Return the [X, Y] coordinate for the center point of the cell that contains the specified text.  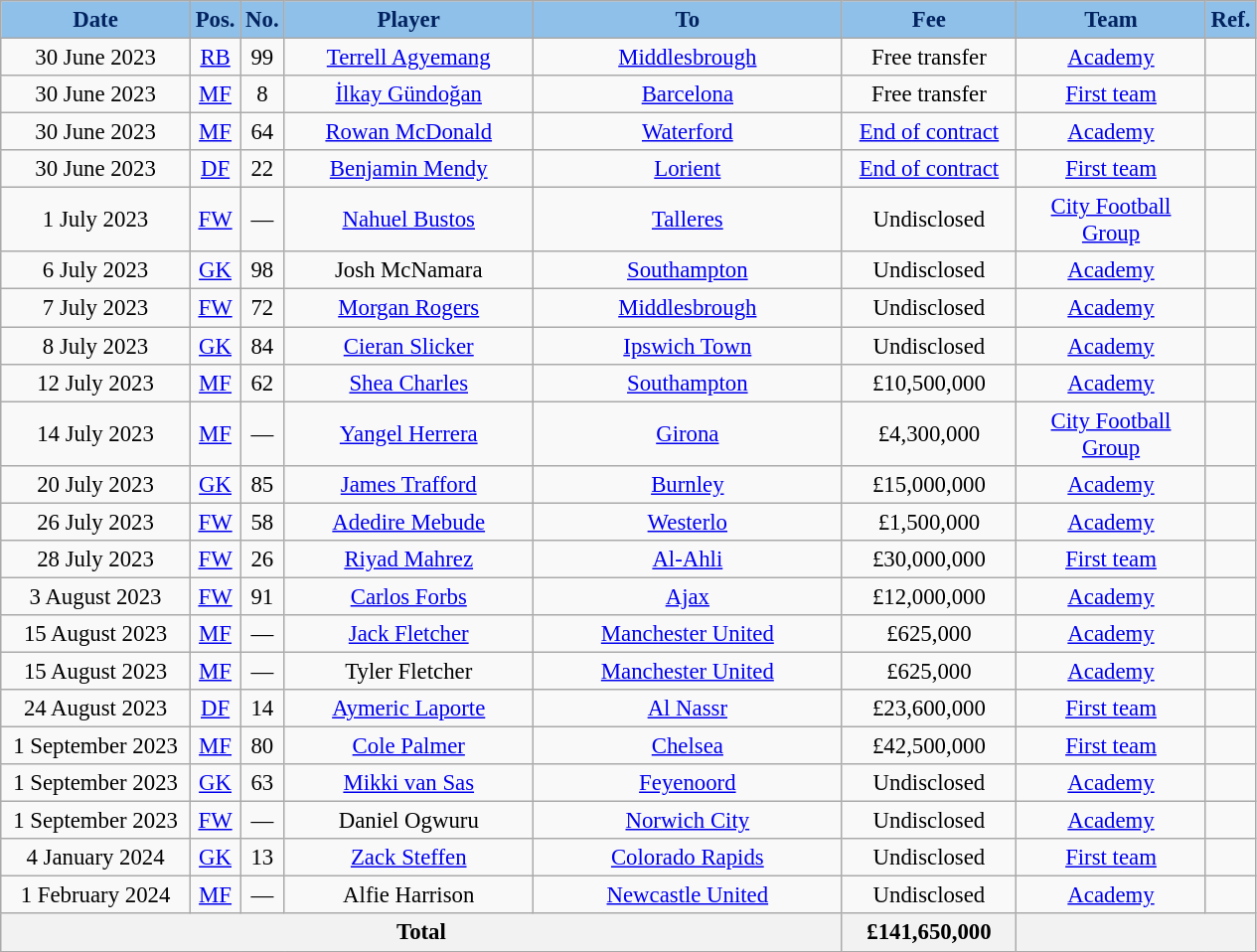
26 July 2023 [95, 522]
Rowan McDonald [409, 132]
Girona [688, 433]
£23,600,000 [929, 709]
To [688, 20]
£4,300,000 [929, 433]
13 [262, 858]
Colorado Rapids [688, 858]
14 [262, 709]
1 July 2023 [95, 221]
Feyenoord [688, 783]
Al Nassr [688, 709]
8 [262, 94]
Cieran Slicker [409, 346]
Total [421, 933]
Adedire Mebude [409, 522]
72 [262, 308]
Shea Charles [409, 383]
Pos. [215, 20]
7 July 2023 [95, 308]
Daniel Ogwuru [409, 821]
Date [95, 20]
26 [262, 559]
RB [215, 58]
Ref. [1230, 20]
91 [262, 596]
Jack Fletcher [409, 634]
Nahuel Bustos [409, 221]
£1,500,000 [929, 522]
20 July 2023 [95, 484]
Burnley [688, 484]
Talleres [688, 221]
£10,500,000 [929, 383]
8 July 2023 [95, 346]
Josh McNamara [409, 271]
Benjamin Mendy [409, 169]
64 [262, 132]
Zack Steffen [409, 858]
98 [262, 271]
£42,500,000 [929, 746]
£30,000,000 [929, 559]
24 August 2023 [95, 709]
Westerlo [688, 522]
İlkay Gündoğan [409, 94]
99 [262, 58]
£12,000,000 [929, 596]
Team [1111, 20]
Waterford [688, 132]
Norwich City [688, 821]
62 [262, 383]
58 [262, 522]
Morgan Rogers [409, 308]
James Trafford [409, 484]
84 [262, 346]
Tyler Fletcher [409, 671]
Player [409, 20]
22 [262, 169]
Riyad Mahrez [409, 559]
80 [262, 746]
Mikki van Sas [409, 783]
Yangel Herrera [409, 433]
Ajax [688, 596]
Barcelona [688, 94]
Alfie Harrison [409, 895]
£141,650,000 [929, 933]
£15,000,000 [929, 484]
Al-Ahli [688, 559]
63 [262, 783]
28 July 2023 [95, 559]
Lorient [688, 169]
12 July 2023 [95, 383]
Terrell Agyemang [409, 58]
4 January 2024 [95, 858]
Cole Palmer [409, 746]
Fee [929, 20]
1 February 2024 [95, 895]
6 July 2023 [95, 271]
Newcastle United [688, 895]
14 July 2023 [95, 433]
Carlos Forbs [409, 596]
Aymeric Laporte [409, 709]
3 August 2023 [95, 596]
Chelsea [688, 746]
85 [262, 484]
No. [262, 20]
Ipswich Town [688, 346]
